Search for the cell housing the specified text and yield its (X, Y) center coordinate. 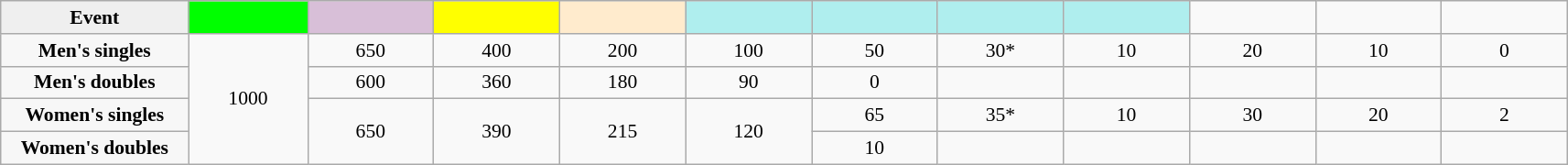
Men's singles (95, 50)
120 (749, 132)
30 (1252, 115)
2 (1505, 115)
90 (749, 82)
100 (749, 50)
200 (622, 50)
Event (95, 17)
65 (874, 115)
400 (497, 50)
390 (497, 132)
360 (497, 82)
35* (1000, 115)
Men's doubles (95, 82)
1000 (248, 99)
600 (371, 82)
Women's doubles (95, 148)
30* (1000, 50)
215 (622, 132)
50 (874, 50)
180 (622, 82)
Women's singles (95, 115)
